Pinpoint the cell where the given text exists, returning its (X, Y) midpoint coordinate. 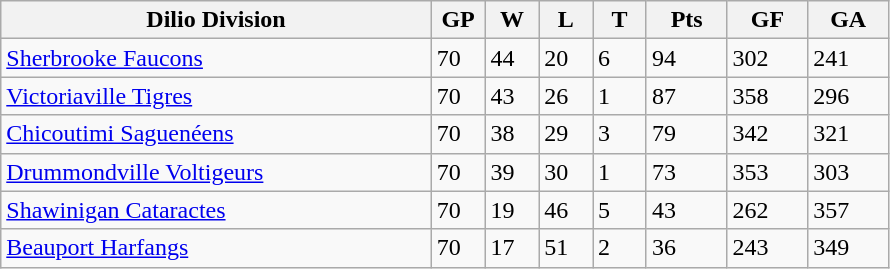
Pts (686, 20)
Victoriaville Tigres (216, 96)
38 (512, 134)
T (620, 20)
W (512, 20)
357 (848, 210)
243 (768, 248)
17 (512, 248)
358 (768, 96)
Dilio Division (216, 20)
349 (848, 248)
30 (566, 172)
241 (848, 58)
36 (686, 248)
L (566, 20)
Drummondville Voltigeurs (216, 172)
46 (566, 210)
296 (848, 96)
6 (620, 58)
GA (848, 20)
29 (566, 134)
GF (768, 20)
353 (768, 172)
44 (512, 58)
79 (686, 134)
GP (458, 20)
342 (768, 134)
Beauport Harfangs (216, 248)
Shawinigan Cataractes (216, 210)
73 (686, 172)
94 (686, 58)
51 (566, 248)
39 (512, 172)
3 (620, 134)
303 (848, 172)
19 (512, 210)
Sherbrooke Faucons (216, 58)
5 (620, 210)
302 (768, 58)
Chicoutimi Saguenéens (216, 134)
262 (768, 210)
26 (566, 96)
20 (566, 58)
2 (620, 248)
87 (686, 96)
321 (848, 134)
